Output the [X, Y] coordinate of the center of the cell containing the given text.  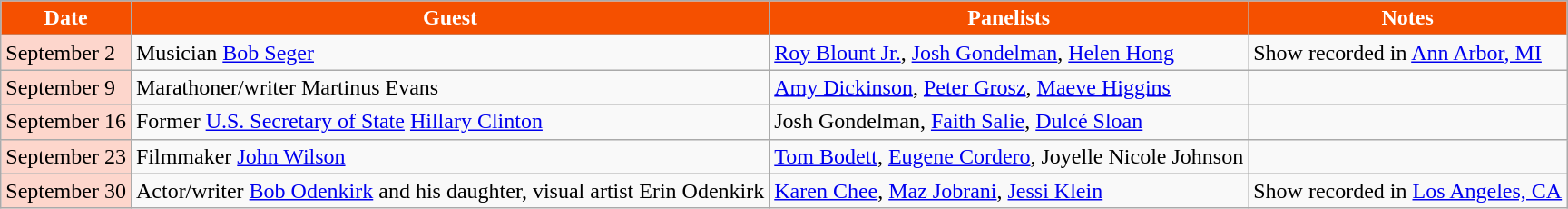
Actor/writer Bob Odenkirk and his daughter, visual artist Erin Odenkirk [450, 191]
Marathoner/writer Martinus Evans [450, 87]
September 23 [66, 156]
Panelists [1009, 18]
Musician Bob Seger [450, 53]
Josh Gondelman, Faith Salie, Dulcé Sloan [1009, 122]
Roy Blount Jr., Josh Gondelman, Helen Hong [1009, 53]
Notes [1408, 18]
September 2 [66, 53]
Show recorded in Los Angeles, CA [1408, 191]
Amy Dickinson, Peter Grosz, Maeve Higgins [1009, 87]
Date [66, 18]
Guest [450, 18]
September 9 [66, 87]
Filmmaker John Wilson [450, 156]
Karen Chee, Maz Jobrani, Jessi Klein [1009, 191]
Tom Bodett, Eugene Cordero, Joyelle Nicole Johnson [1009, 156]
September 16 [66, 122]
Show recorded in Ann Arbor, MI [1408, 53]
Former U.S. Secretary of State Hillary Clinton [450, 122]
September 30 [66, 191]
